Find where the given text appears and provide that cell's center as (x, y) coordinate. 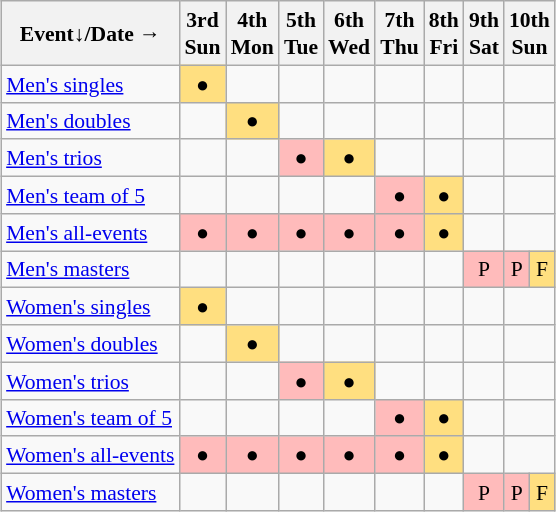
Women's team of 5 (90, 418)
4thMon (252, 33)
5thTue (301, 33)
Men's singles (90, 84)
Women's all-events (90, 454)
Women's masters (90, 492)
10thSun (530, 33)
Men's doubles (90, 120)
9thSat (484, 33)
Men's masters (90, 268)
Women's singles (90, 306)
Men's all-events (90, 232)
7thThu (400, 33)
Men's team of 5 (90, 194)
Women's trios (90, 380)
Women's doubles (90, 344)
6thWed (349, 33)
3rdSun (202, 33)
8thFri (444, 33)
Men's trios (90, 158)
Event↓/Date → (90, 33)
